For the text-containing cell, return its midpoint in (X, Y) coordinate format. 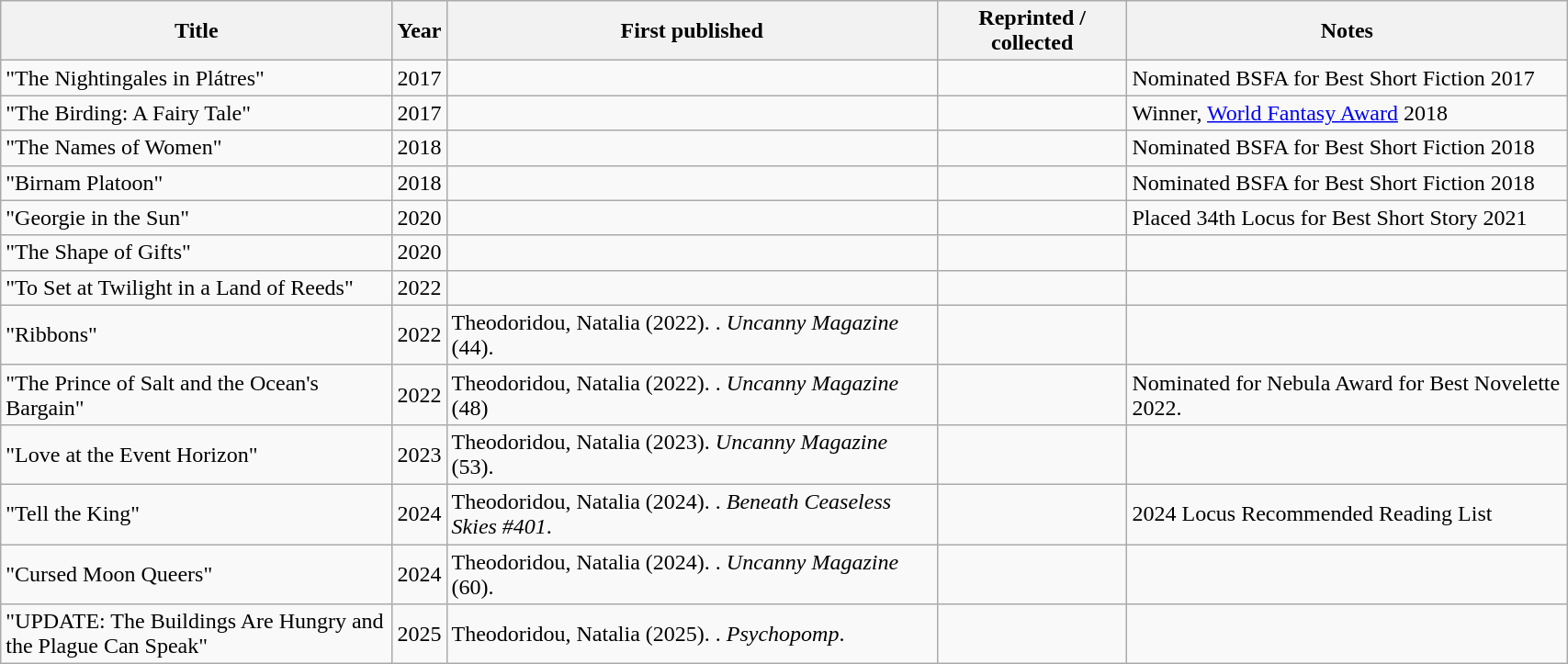
Placed 34th Locus for Best Short Story 2021 (1347, 218)
"Tell the King" (197, 514)
"The Birding: A Fairy Tale" (197, 113)
"Georgie in the Sun" (197, 218)
Notes (1347, 31)
Nominated BSFA for Best Short Fiction 2017 (1347, 78)
"The Prince of Salt and the Ocean's Bargain" (197, 395)
"Cursed Moon Queers" (197, 573)
2023 (419, 454)
"The Nightingales in Plátres" (197, 78)
First published (692, 31)
"Ribbons" (197, 334)
2024 Locus Recommended Reading List (1347, 514)
Year (419, 31)
Reprinted / collected (1032, 31)
Title (197, 31)
Theodoridou, Natalia (2022). . Uncanny Magazine (44). (692, 334)
"Birnam Platoon" (197, 183)
Theodoridou, Natalia (2024). . Beneath Ceaseless Skies #401. (692, 514)
Winner, World Fantasy Award 2018 (1347, 113)
"To Set at Twilight in a Land of Reeds" (197, 287)
"UPDATE: The Buildings Are Hungry and the Plague Can Speak" (197, 634)
Theodoridou, Natalia (2024). . Uncanny Magazine (60). (692, 573)
2025 (419, 634)
Nominated for Nebula Award for Best Novelette 2022. (1347, 395)
Theodoridou, Natalia (2022). . Uncanny Magazine (48) (692, 395)
"Love at the Event Horizon" (197, 454)
Theodoridou, Natalia (2023). Uncanny Magazine (53). (692, 454)
"The Shape of Gifts" (197, 253)
Theodoridou, Natalia (2025). . Psychopomp. (692, 634)
"The Names of Women" (197, 148)
